Provide the [X, Y] coordinate of the cell's center where the given text is located.  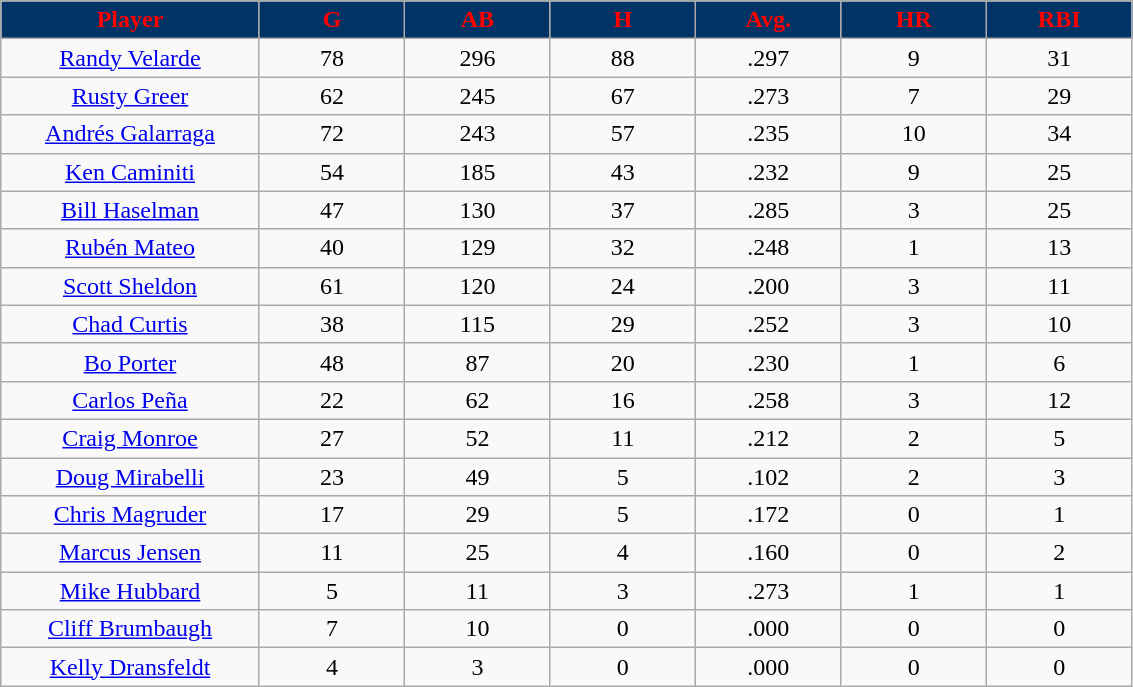
Bo Porter [130, 362]
38 [332, 324]
Kelly Dransfeldt [130, 667]
20 [622, 362]
47 [332, 210]
.230 [768, 362]
49 [478, 477]
.248 [768, 248]
88 [622, 58]
Carlos Peña [130, 400]
.297 [768, 58]
129 [478, 248]
185 [478, 172]
22 [332, 400]
24 [622, 286]
57 [622, 134]
Bill Haselman [130, 210]
.200 [768, 286]
.285 [768, 210]
Chris Magruder [130, 515]
.102 [768, 477]
Marcus Jensen [130, 553]
6 [1058, 362]
H [622, 20]
Randy Velarde [130, 58]
.235 [768, 134]
.212 [768, 438]
.160 [768, 553]
Rubén Mateo [130, 248]
54 [332, 172]
HR [914, 20]
120 [478, 286]
12 [1058, 400]
Avg. [768, 20]
78 [332, 58]
32 [622, 248]
Player [130, 20]
Scott Sheldon [130, 286]
245 [478, 96]
Ken Caminiti [130, 172]
27 [332, 438]
Doug Mirabelli [130, 477]
115 [478, 324]
52 [478, 438]
87 [478, 362]
23 [332, 477]
16 [622, 400]
.252 [768, 324]
Craig Monroe [130, 438]
Andrés Galarraga [130, 134]
.232 [768, 172]
Chad Curtis [130, 324]
34 [1058, 134]
.258 [768, 400]
Mike Hubbard [130, 591]
.172 [768, 515]
13 [1058, 248]
17 [332, 515]
RBI [1058, 20]
43 [622, 172]
37 [622, 210]
40 [332, 248]
31 [1058, 58]
243 [478, 134]
Cliff Brumbaugh [130, 629]
67 [622, 96]
72 [332, 134]
296 [478, 58]
48 [332, 362]
Rusty Greer [130, 96]
61 [332, 286]
G [332, 20]
130 [478, 210]
AB [478, 20]
